Detect which cell encompasses the target text, then output its [X, Y] center coordinate. 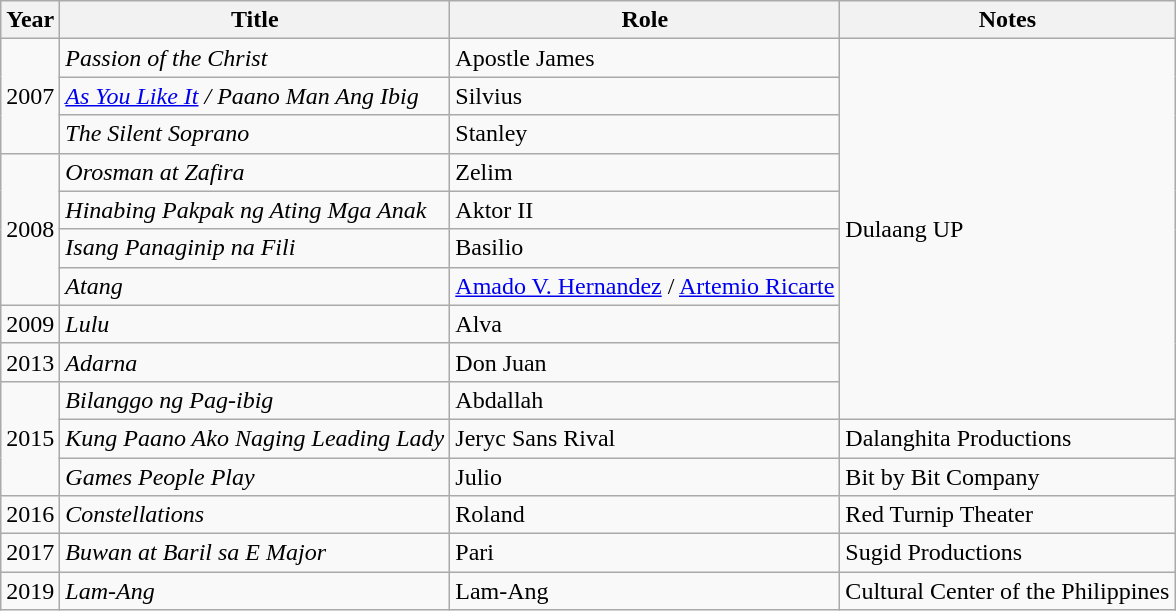
Cultural Center of the Philippines [1008, 591]
Lulu [255, 324]
Isang Panaginip na Fili [255, 248]
2007 [30, 96]
2015 [30, 438]
2008 [30, 229]
Apostle James [645, 58]
Jeryc Sans Rival [645, 438]
Zelim [645, 172]
Passion of the Christ [255, 58]
Dalanghita Productions [1008, 438]
Games People Play [255, 477]
2009 [30, 324]
2016 [30, 515]
Don Juan [645, 362]
Notes [1008, 20]
Dulaang UP [1008, 230]
Bilanggo ng Pag-ibig [255, 400]
Atang [255, 286]
Year [30, 20]
Bit by Bit Company [1008, 477]
2019 [30, 591]
Role [645, 20]
2013 [30, 362]
Sugid Productions [1008, 553]
Alva [645, 324]
Pari [645, 553]
The Silent Soprano [255, 134]
Aktor II [645, 210]
Silvius [645, 96]
Basilio [645, 248]
Orosman at Zafira [255, 172]
Red Turnip Theater [1008, 515]
Adarna [255, 362]
Abdallah [645, 400]
Kung Paano Ako Naging Leading Lady [255, 438]
Title [255, 20]
Buwan at Baril sa E Major [255, 553]
As You Like It / Paano Man Ang Ibig [255, 96]
Hinabing Pakpak ng Ating Mga Anak [255, 210]
Amado V. Hernandez / Artemio Ricarte [645, 286]
Roland [645, 515]
Julio [645, 477]
Constellations [255, 515]
Stanley [645, 134]
2017 [30, 553]
